Return the (X, Y) coordinate for the center point of the cell that contains the specified text.  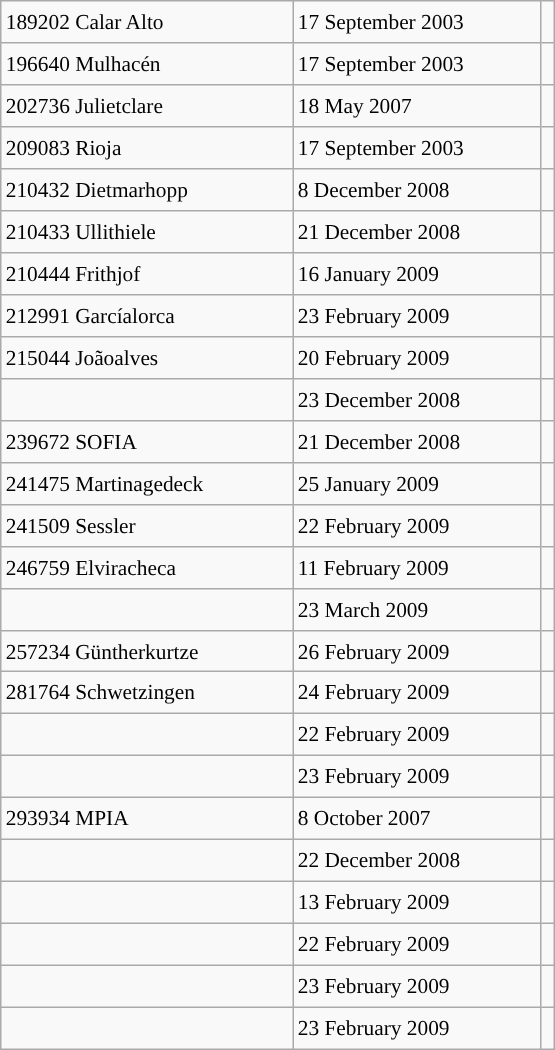
23 December 2008 (417, 399)
16 January 2009 (417, 274)
210444 Frithjof (147, 274)
293934 MPIA (147, 819)
212991 Garcíalorca (147, 316)
215044 Joãoalves (147, 358)
281764 Schwetzingen (147, 693)
210432 Dietmarhopp (147, 190)
23 March 2009 (417, 609)
13 February 2009 (417, 903)
209083 Rioja (147, 148)
8 October 2007 (417, 819)
26 February 2009 (417, 651)
11 February 2009 (417, 567)
18 May 2007 (417, 106)
257234 Güntherkurtze (147, 651)
20 February 2009 (417, 358)
239672 SOFIA (147, 441)
196640 Mulhacén (147, 64)
8 December 2008 (417, 190)
210433 Ullithiele (147, 232)
241475 Martinagedeck (147, 483)
24 February 2009 (417, 693)
202736 Julietclare (147, 106)
246759 Elviracheca (147, 567)
22 December 2008 (417, 861)
189202 Calar Alto (147, 22)
25 January 2009 (417, 483)
241509 Sessler (147, 525)
